For the text-containing cell, return its midpoint in (X, Y) coordinate format. 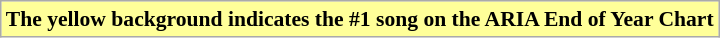
The yellow background indicates the #1 song on the ARIA End of Year Chart (360, 19)
